Provide the (X, Y) coordinate of the cell's center where the given text is located.  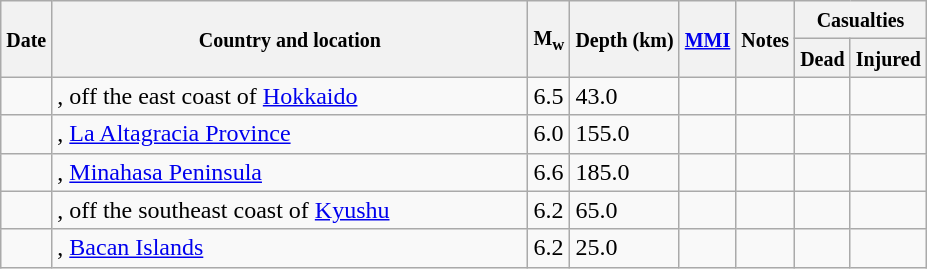
25.0 (624, 248)
, La Altagracia Province (290, 134)
6.0 (549, 134)
65.0 (624, 210)
155.0 (624, 134)
MMI (708, 39)
Date (26, 39)
, off the east coast of Hokkaido (290, 96)
Country and location (290, 39)
Mw (549, 39)
43.0 (624, 96)
, Bacan Islands (290, 248)
Notes (766, 39)
Casualties (861, 20)
, off the southeast coast of Kyushu (290, 210)
185.0 (624, 172)
Depth (km) (624, 39)
6.6 (549, 172)
6.5 (549, 96)
, Minahasa Peninsula (290, 172)
Dead (823, 58)
Injured (888, 58)
